Determine the (x, y) coordinate at the center of the cell enclosing the given text.  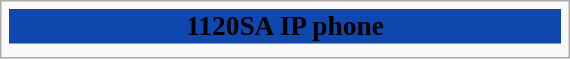
1120SA IP phone (285, 26)
